Find where the given text appears and provide that cell's center as [x, y] coordinate. 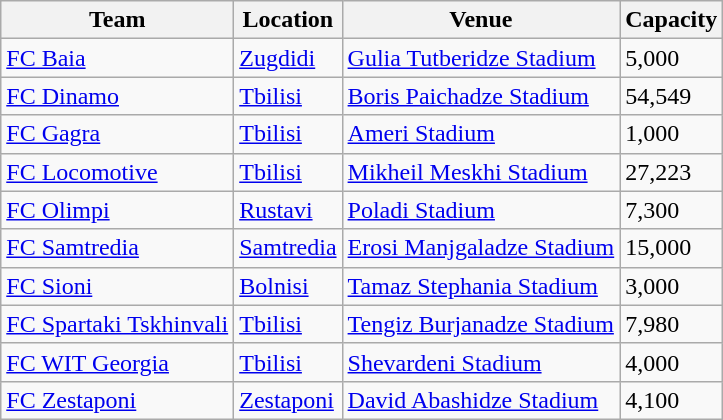
5,000 [672, 58]
Zugdidi [288, 58]
FC Olimpi [118, 210]
FC WIT Georgia [118, 362]
Boris Paichadze Stadium [481, 96]
FC Gagra [118, 134]
Erosi Manjgaladze Stadium [481, 248]
Venue [481, 20]
27,223 [672, 172]
Poladi Stadium [481, 210]
1,000 [672, 134]
Ameri Stadium [481, 134]
Tengiz Burjanadze Stadium [481, 324]
4,000 [672, 362]
Bolnisi [288, 286]
FC Samtredia [118, 248]
7,300 [672, 210]
David Abashidze Stadium [481, 400]
FC Spartaki Tskhinvali [118, 324]
54,549 [672, 96]
Capacity [672, 20]
7,980 [672, 324]
Zestaponi [288, 400]
Mikheil Meskhi Stadium [481, 172]
4,100 [672, 400]
FC Locomotive [118, 172]
FC Sioni [118, 286]
Rustavi [288, 210]
Location [288, 20]
FC Dinamo [118, 96]
Gulia Tutberidze Stadium [481, 58]
3,000 [672, 286]
FC Baia [118, 58]
15,000 [672, 248]
Samtredia [288, 248]
Shevardeni Stadium [481, 362]
FC Zestaponi [118, 400]
Team [118, 20]
Tamaz Stephania Stadium [481, 286]
